Identify which cell holds the provided text, then report its (x, y) central coordinate. 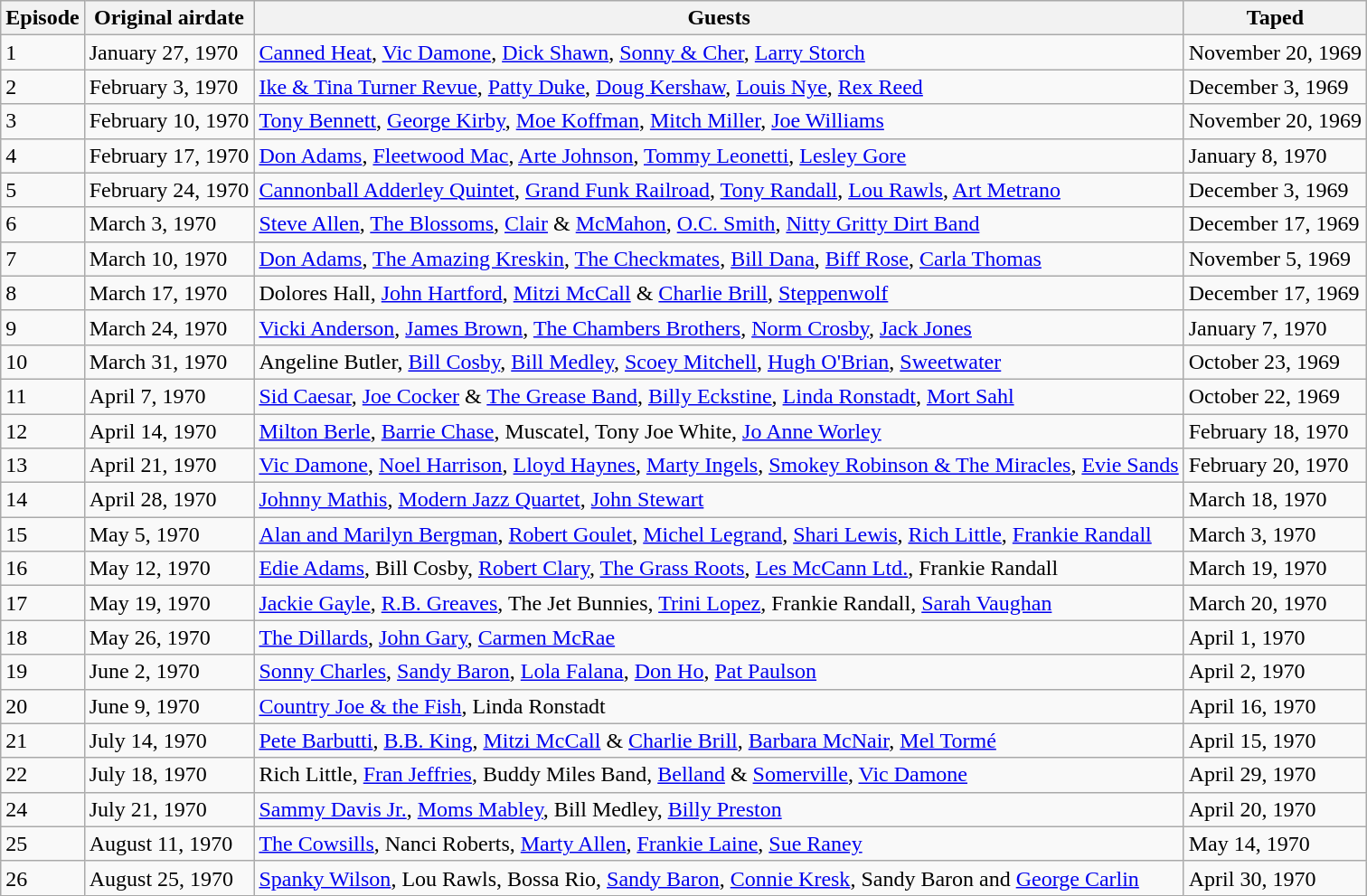
21 (42, 740)
February 10, 1970 (169, 121)
February 3, 1970 (169, 87)
July 21, 1970 (169, 809)
25 (42, 844)
9 (42, 327)
The Cowsills, Nanci Roberts, Marty Allen, Frankie Laine, Sue Raney (719, 844)
February 17, 1970 (169, 156)
January 7, 1970 (1275, 327)
Sammy Davis Jr., Moms Mabley, Bill Medley, Billy Preston (719, 809)
June 2, 1970 (169, 672)
16 (42, 569)
5 (42, 190)
Milton Berle, Barrie Chase, Muscatel, Tony Joe White, Jo Anne Worley (719, 431)
The Dillards, John Gary, Carmen McRae (719, 637)
Rich Little, Fran Jeffries, Buddy Miles Band, Belland & Somerville, Vic Damone (719, 775)
April 29, 1970 (1275, 775)
Guests (719, 18)
Tony Bennett, George Kirby, Moe Koffman, Mitch Miller, Joe Williams (719, 121)
Sonny Charles, Sandy Baron, Lola Falana, Don Ho, Pat Paulson (719, 672)
October 22, 1969 (1275, 396)
April 16, 1970 (1275, 706)
17 (42, 603)
1 (42, 52)
April 15, 1970 (1275, 740)
April 2, 1970 (1275, 672)
13 (42, 466)
April 1, 1970 (1275, 637)
May 26, 1970 (169, 637)
Johnny Mathis, Modern Jazz Quartet, John Stewart (719, 500)
April 28, 1970 (169, 500)
12 (42, 431)
April 14, 1970 (169, 431)
August 11, 1970 (169, 844)
Angeline Butler, Bill Cosby, Bill Medley, Scoey Mitchell, Hugh O'Brian, Sweetwater (719, 362)
Dolores Hall, John Hartford, Mitzi McCall & Charlie Brill, Steppenwolf (719, 293)
Alan and Marilyn Bergman, Robert Goulet, Michel Legrand, Shari Lewis, Rich Little, Frankie Randall (719, 534)
March 18, 1970 (1275, 500)
November 5, 1969 (1275, 259)
6 (42, 224)
May 19, 1970 (169, 603)
18 (42, 637)
April 30, 1970 (1275, 878)
January 27, 1970 (169, 52)
22 (42, 775)
Canned Heat, Vic Damone, Dick Shawn, Sonny & Cher, Larry Storch (719, 52)
February 18, 1970 (1275, 431)
Sid Caesar, Joe Cocker & The Grease Band, Billy Eckstine, Linda Ronstadt, Mort Sahl (719, 396)
19 (42, 672)
March 17, 1970 (169, 293)
July 14, 1970 (169, 740)
Don Adams, The Amazing Kreskin, The Checkmates, Bill Dana, Biff Rose, Carla Thomas (719, 259)
Episode (42, 18)
20 (42, 706)
Ike & Tina Turner Revue, Patty Duke, Doug Kershaw, Louis Nye, Rex Reed (719, 87)
Spanky Wilson, Lou Rawls, Bossa Rio, Sandy Baron, Connie Kresk, Sandy Baron and George Carlin (719, 878)
Cannonball Adderley Quintet, Grand Funk Railroad, Tony Randall, Lou Rawls, Art Metrano (719, 190)
March 19, 1970 (1275, 569)
11 (42, 396)
February 24, 1970 (169, 190)
24 (42, 809)
Taped (1275, 18)
Pete Barbutti, B.B. King, Mitzi McCall & Charlie Brill, Barbara McNair, Mel Tormé (719, 740)
8 (42, 293)
Don Adams, Fleetwood Mac, Arte Johnson, Tommy Leonetti, Lesley Gore (719, 156)
Original airdate (169, 18)
26 (42, 878)
January 8, 1970 (1275, 156)
Edie Adams, Bill Cosby, Robert Clary, The Grass Roots, Les McCann Ltd., Frankie Randall (719, 569)
Vicki Anderson, James Brown, The Chambers Brothers, Norm Crosby, Jack Jones (719, 327)
April 20, 1970 (1275, 809)
2 (42, 87)
July 18, 1970 (169, 775)
4 (42, 156)
March 31, 1970 (169, 362)
August 25, 1970 (169, 878)
10 (42, 362)
3 (42, 121)
Vic Damone, Noel Harrison, Lloyd Haynes, Marty Ingels, Smokey Robinson & The Miracles, Evie Sands (719, 466)
May 12, 1970 (169, 569)
May 5, 1970 (169, 534)
May 14, 1970 (1275, 844)
15 (42, 534)
October 23, 1969 (1275, 362)
7 (42, 259)
March 20, 1970 (1275, 603)
March 24, 1970 (169, 327)
Steve Allen, The Blossoms, Clair & McMahon, O.C. Smith, Nitty Gritty Dirt Band (719, 224)
Jackie Gayle, R.B. Greaves, The Jet Bunnies, Trini Lopez, Frankie Randall, Sarah Vaughan (719, 603)
14 (42, 500)
Country Joe & the Fish, Linda Ronstadt (719, 706)
March 10, 1970 (169, 259)
April 7, 1970 (169, 396)
February 20, 1970 (1275, 466)
April 21, 1970 (169, 466)
June 9, 1970 (169, 706)
